Return the (X, Y) coordinate for the center point of the cell that contains the specified text.  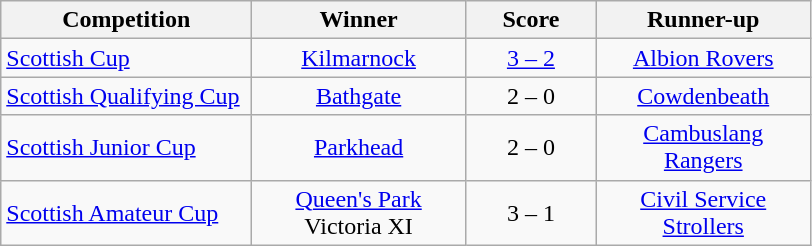
Civil Service Strollers (703, 212)
Cowdenbeath (703, 96)
Winner (359, 20)
Scottish Amateur Cup (126, 212)
Scottish Qualifying Cup (126, 96)
Parkhead (359, 148)
Score (530, 20)
3 – 1 (530, 212)
Cambuslang Rangers (703, 148)
Bathgate (359, 96)
Queen's Park Victoria XI (359, 212)
Scottish Junior Cup (126, 148)
Kilmarnock (359, 58)
3 – 2 (530, 58)
Scottish Cup (126, 58)
Albion Rovers (703, 58)
Competition (126, 20)
Runner-up (703, 20)
